Pinpoint the cell where the given text exists, returning its (x, y) midpoint coordinate. 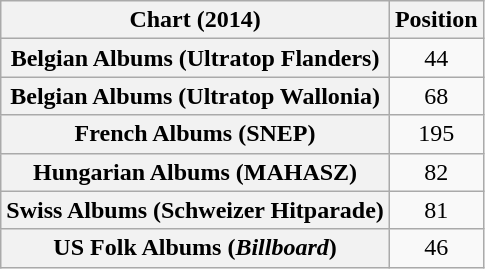
French Albums (SNEP) (196, 134)
Swiss Albums (Schweizer Hitparade) (196, 210)
81 (436, 210)
68 (436, 96)
Belgian Albums (Ultratop Wallonia) (196, 96)
Belgian Albums (Ultratop Flanders) (196, 58)
46 (436, 248)
82 (436, 172)
Chart (2014) (196, 20)
Position (436, 20)
US Folk Albums (Billboard) (196, 248)
Hungarian Albums (MAHASZ) (196, 172)
44 (436, 58)
195 (436, 134)
